Extract the (X, Y) coordinate from the center of the cell holding the provided text.  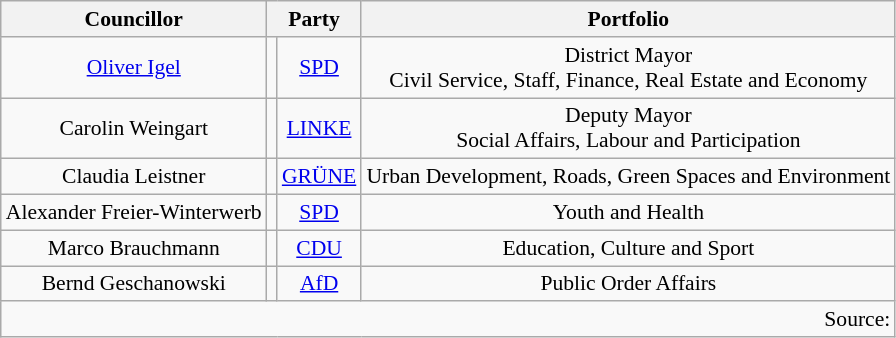
District MayorCivil Service, Staff, Finance, Real Estate and Economy (628, 68)
Alexander Freier-Winterwerb (134, 213)
LINKE (319, 128)
Marco Brauchmann (134, 248)
Portfolio (628, 19)
Councillor (134, 19)
Public Order Affairs (628, 284)
Education, Culture and Sport (628, 248)
GRÜNE (319, 177)
CDU (319, 248)
Bernd Geschanowski (134, 284)
AfD (319, 284)
Carolin Weingart (134, 128)
Source: (448, 320)
Oliver Igel (134, 68)
Claudia Leistner (134, 177)
Urban Development, Roads, Green Spaces and Environment (628, 177)
Deputy MayorSocial Affairs, Labour and Participation (628, 128)
Party (314, 19)
Youth and Health (628, 213)
